Output the [x, y] coordinate of the center of the cell containing the given text.  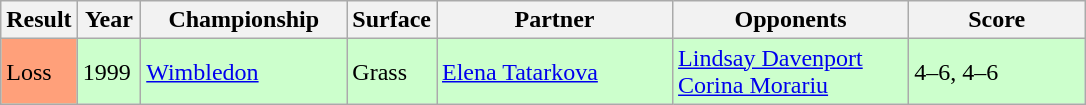
Partner [554, 20]
Score [997, 20]
Year [109, 20]
Lindsay Davenport Corina Morariu [791, 72]
Wimbledon [244, 72]
1999 [109, 72]
4–6, 4–6 [997, 72]
Elena Tatarkova [554, 72]
Championship [244, 20]
Result [39, 20]
Opponents [791, 20]
Grass [392, 72]
Loss [39, 72]
Surface [392, 20]
